Output the [X, Y] coordinate of the center of the cell containing the given text.  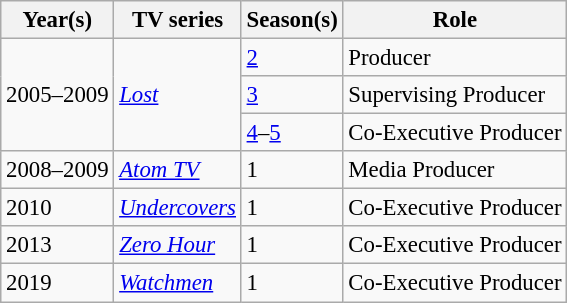
Year(s) [58, 20]
Watchmen [178, 283]
2013 [58, 245]
Undercovers [178, 208]
2008–2009 [58, 170]
Role [455, 20]
2010 [58, 208]
4–5 [292, 133]
2019 [58, 283]
Media Producer [455, 170]
3 [292, 95]
Producer [455, 58]
2 [292, 58]
Zero Hour [178, 245]
2005–2009 [58, 96]
Season(s) [292, 20]
TV series [178, 20]
Atom TV [178, 170]
Lost [178, 96]
Supervising Producer [455, 95]
